Locate the cell with the specified text and output its [x, y] center coordinate. 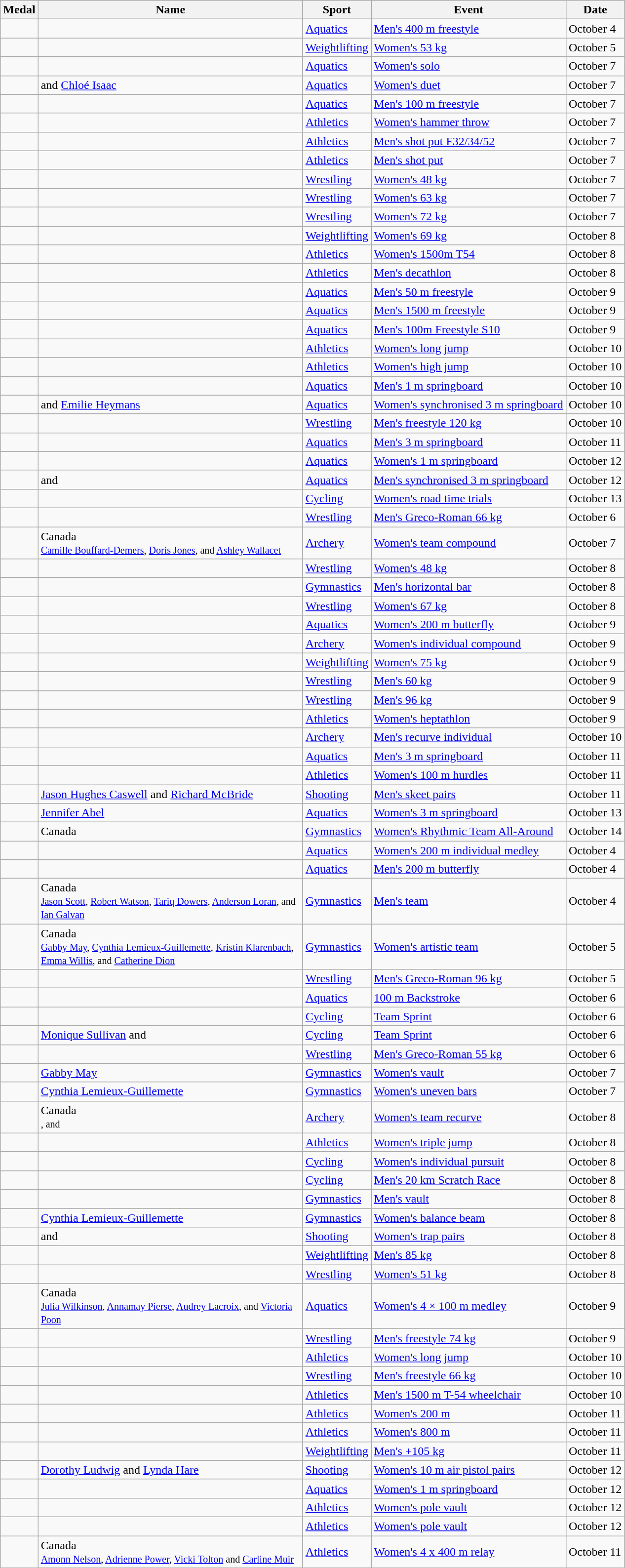
Gabby May [170, 1073]
Men's synchronised 3 m springboard [469, 480]
Men's shot put [469, 160]
Women's uneven bars [469, 1091]
Women's 63 kg [469, 198]
Men's freestyle 66 kg [469, 1376]
Women's road time trials [469, 498]
Medal [19, 10]
Women's 200 m individual medley [469, 850]
CanadaCamille Bouffard-Demers, Doris Jones, and Ashley Wallacet [170, 542]
Women's 4 × 100 m medley [469, 1306]
Women's 100 m hurdles [469, 775]
Men's shot put F32/34/52 [469, 141]
Men's 400 m freestyle [469, 29]
and Emilie Heymans [170, 404]
Canada [170, 831]
Women's Rhythmic Team All-Around [469, 831]
Women's individual pursuit [469, 1161]
Canada , and [170, 1117]
Men's 50 m freestyle [469, 292]
Sport [337, 10]
100 m Backstroke [469, 998]
Name [170, 10]
Event [469, 10]
October 14 [595, 831]
Men's Greco-Roman 55 kg [469, 1054]
Women's 53 kg [469, 47]
Men's +105 kg [469, 1451]
Men's horizontal bar [469, 587]
Men's 100 m freestyle [469, 104]
Women's hammer throw [469, 122]
Monique Sullivan and [170, 1035]
Women's individual compound [469, 643]
Men's Greco-Roman 96 kg [469, 979]
Women's 67 kg [469, 606]
CanadaGabby May, Cynthia Lemieux-Guillemette, Kristin Klarenbach, Emma Willis, and Catherine Dion [170, 947]
Men's 60 kg [469, 681]
Men's 1500 m freestyle [469, 311]
Women's 72 kg [469, 216]
Dorothy Ludwig and Lynda Hare [170, 1470]
Men's 85 kg [469, 1255]
CanadaJulia Wilkinson, Annamay Pierse, Audrey Lacroix, and Victoria Poon [170, 1306]
Jason Hughes Caswell and Richard McBride [170, 794]
Women's 200 m [469, 1413]
Men's 200 m butterfly [469, 869]
Women's 75 kg [469, 662]
Women's 3 m springboard [469, 812]
Men's freestyle 120 kg [469, 423]
Men's vault [469, 1199]
Men's recurve individual [469, 737]
Women's high jump [469, 367]
Men's 100m Freestyle S10 [469, 329]
Women's vault [469, 1073]
Women's heptathlon [469, 719]
Women's 1500m T54 [469, 254]
Women's solo [469, 66]
Women's balance beam [469, 1217]
Men's 20 km Scratch Race [469, 1180]
Jennifer Abel [170, 812]
Women's artistic team [469, 947]
Women's 800 m [469, 1432]
CanadaAmonn Nelson, Adrienne Power, Vicki Tolton and Carline Muir [170, 1552]
Men's team [469, 901]
Men's 1 m springboard [469, 386]
Men's decathlon [469, 273]
Women's trap pairs [469, 1237]
and Chloé Isaac [170, 85]
Women's team recurve [469, 1117]
Men's 1500 m T-54 wheelchair [469, 1395]
Women's 51 kg [469, 1274]
Men's Greco-Roman 66 kg [469, 517]
Men's freestyle 74 kg [469, 1338]
Women's 4 x 400 m relay [469, 1552]
Women's synchronised 3 m springboard [469, 404]
Date [595, 10]
Women's triple jump [469, 1142]
Women's team compound [469, 542]
CanadaJason Scott, Robert Watson, Tariq Dowers, Anderson Loran, and Ian Galvan [170, 901]
Men's skeet pairs [469, 794]
Men's 96 kg [469, 700]
Women's duet [469, 85]
Women's 10 m air pistol pairs [469, 1470]
Women's 69 kg [469, 236]
Women's 200 m butterfly [469, 625]
